Extract the (x, y) coordinate from the center of the cell holding the provided text.  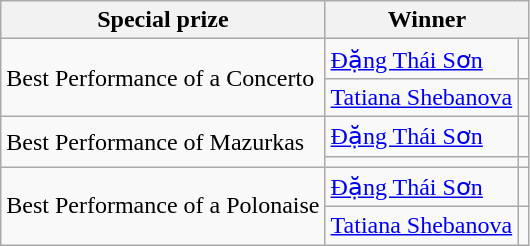
Winner (427, 20)
Best Performance of a Polonaise (163, 206)
Best Performance of Mazurkas (163, 142)
Special prize (163, 20)
Best Performance of a Concerto (163, 78)
